Return the (X, Y) coordinate for the center point of the cell that contains the specified text.  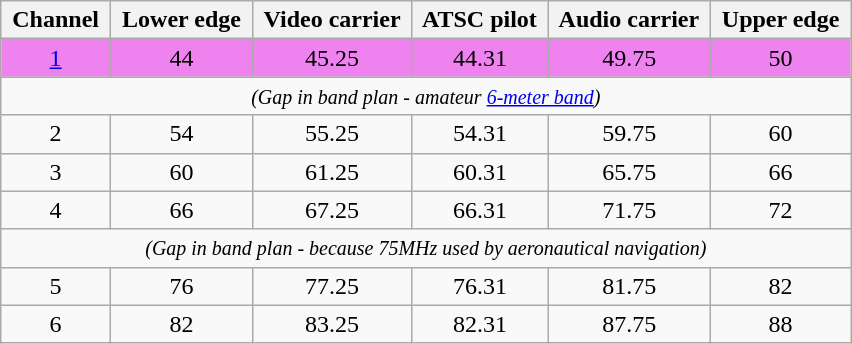
76 (182, 286)
72 (780, 210)
Video carrier (332, 20)
(Gap in band plan - because 75MHz used by aeronautical navigation) (426, 248)
49.75 (629, 58)
2 (56, 134)
87.75 (629, 324)
61.25 (332, 172)
54 (182, 134)
ATSC pilot (480, 20)
Audio carrier (629, 20)
3 (56, 172)
67.25 (332, 210)
71.75 (629, 210)
Channel (56, 20)
88 (780, 324)
50 (780, 58)
Lower edge (182, 20)
(Gap in band plan - amateur 6-meter band) (426, 96)
82.31 (480, 324)
76.31 (480, 286)
66.31 (480, 210)
83.25 (332, 324)
44.31 (480, 58)
5 (56, 286)
59.75 (629, 134)
60.31 (480, 172)
55.25 (332, 134)
45.25 (332, 58)
54.31 (480, 134)
4 (56, 210)
6 (56, 324)
77.25 (332, 286)
1 (56, 58)
44 (182, 58)
Upper edge (780, 20)
65.75 (629, 172)
81.75 (629, 286)
